Provide the (X, Y) coordinate of the cell's center where the given text is located.  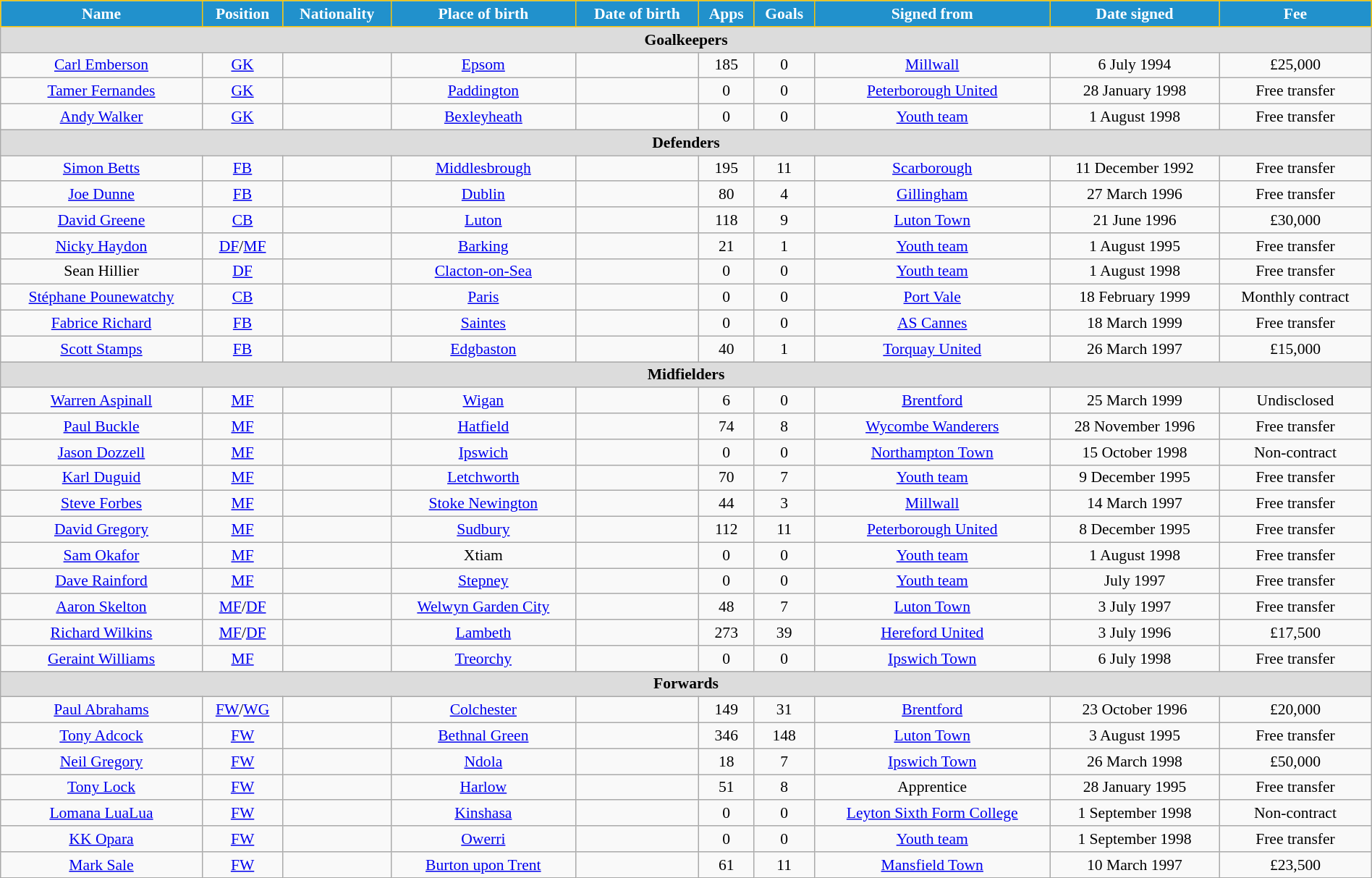
Apps (727, 14)
£20,000 (1295, 710)
Bethnal Green (483, 736)
1 August 1995 (1135, 246)
70 (727, 478)
Undisclosed (1295, 401)
15 October 1998 (1135, 452)
Sudbury (483, 530)
£15,000 (1295, 349)
£23,500 (1295, 865)
Lomana LuaLua (101, 814)
Sean Hillier (101, 271)
18 (727, 761)
Bexleyheath (483, 117)
26 March 1997 (1135, 349)
Name (101, 14)
6 (727, 401)
Dave Rainford (101, 581)
28 January 1998 (1135, 91)
26 March 1998 (1135, 761)
Northampton Town (932, 452)
28 January 1995 (1135, 788)
Defenders (686, 143)
273 (727, 633)
10 March 1997 (1135, 865)
Jason Dozzell (101, 452)
Tony Lock (101, 788)
Place of birth (483, 14)
21 (727, 246)
148 (784, 736)
Monthly contract (1295, 297)
Mansfield Town (932, 865)
Fabrice Richard (101, 324)
Stepney (483, 581)
Fee (1295, 14)
6 July 1994 (1135, 65)
Midfielders (686, 375)
14 March 1997 (1135, 504)
6 July 1998 (1135, 659)
Neil Gregory (101, 761)
Ipswich (483, 452)
£30,000 (1295, 220)
112 (727, 530)
Treorchy (483, 659)
Forwards (686, 684)
David Greene (101, 220)
Scott Stamps (101, 349)
21 June 1996 (1135, 220)
3 August 1995 (1135, 736)
61 (727, 865)
3 (784, 504)
44 (727, 504)
18 February 1999 (1135, 297)
Colchester (483, 710)
51 (727, 788)
Stéphane Pounewatchy (101, 297)
Wigan (483, 401)
Gillingham (932, 195)
Wycombe Wanderers (932, 426)
Position (242, 14)
9 (784, 220)
Date of birth (637, 14)
£17,500 (1295, 633)
Joe Dunne (101, 195)
4 (784, 195)
Tony Adcock (101, 736)
Scarborough (932, 169)
31 (784, 710)
3 July 1997 (1135, 607)
Nationality (337, 14)
Signed from (932, 14)
Simon Betts (101, 169)
Tamer Fernandes (101, 91)
Paul Buckle (101, 426)
Apprentice (932, 788)
Mark Sale (101, 865)
Warren Aspinall (101, 401)
DF (242, 271)
Harlow (483, 788)
18 March 1999 (1135, 324)
Goalkeepers (686, 40)
July 1997 (1135, 581)
Paul Abrahams (101, 710)
25 March 1999 (1135, 401)
Nicky Haydon (101, 246)
149 (727, 710)
74 (727, 426)
Burton upon Trent (483, 865)
Karl Duguid (101, 478)
Xtiam (483, 555)
Kinshasa (483, 814)
346 (727, 736)
Port Vale (932, 297)
Sam Okafor (101, 555)
£50,000 (1295, 761)
KK Opara (101, 839)
£25,000 (1295, 65)
Hatfield (483, 426)
Clacton-on-Sea (483, 271)
Torquay United (932, 349)
Epsom (483, 65)
David Gregory (101, 530)
Saintes (483, 324)
DF/MF (242, 246)
3 July 1996 (1135, 633)
39 (784, 633)
AS Cannes (932, 324)
27 March 1996 (1135, 195)
Welwyn Garden City (483, 607)
Stoke Newington (483, 504)
11 December 1992 (1135, 169)
Goals (784, 14)
Leyton Sixth Form College (932, 814)
Date signed (1135, 14)
23 October 1996 (1135, 710)
Hereford United (932, 633)
Carl Emberson (101, 65)
Andy Walker (101, 117)
Middlesbrough (483, 169)
48 (727, 607)
28 November 1996 (1135, 426)
Aaron Skelton (101, 607)
185 (727, 65)
Paddington (483, 91)
Geraint Williams (101, 659)
80 (727, 195)
Ndola (483, 761)
Steve Forbes (101, 504)
Luton (483, 220)
Dublin (483, 195)
Paris (483, 297)
Richard Wilkins (101, 633)
195 (727, 169)
40 (727, 349)
Barking (483, 246)
9 December 1995 (1135, 478)
Owerri (483, 839)
118 (727, 220)
Lambeth (483, 633)
8 December 1995 (1135, 530)
Edgbaston (483, 349)
FW/WG (242, 710)
Letchworth (483, 478)
